Determine the [x, y] coordinate at the center of the cell enclosing the given text.  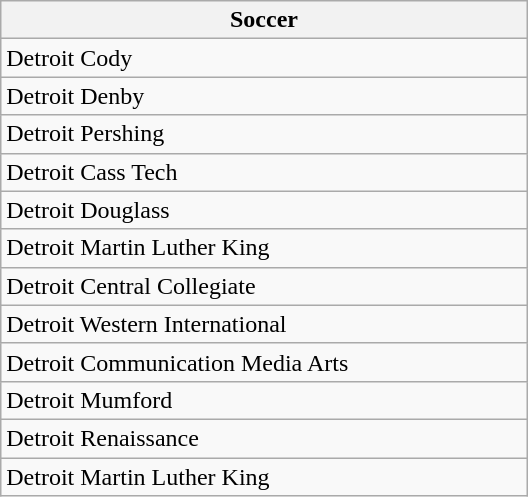
Detroit Central Collegiate [264, 286]
Detroit Communication Media Arts [264, 362]
Detroit Denby [264, 96]
Detroit Douglass [264, 210]
Detroit Cass Tech [264, 172]
Detroit Pershing [264, 134]
Detroit Mumford [264, 400]
Soccer [264, 20]
Detroit Western International [264, 324]
Detroit Cody [264, 58]
Detroit Renaissance [264, 438]
